Identify which cell holds the provided text, then report its (x, y) central coordinate. 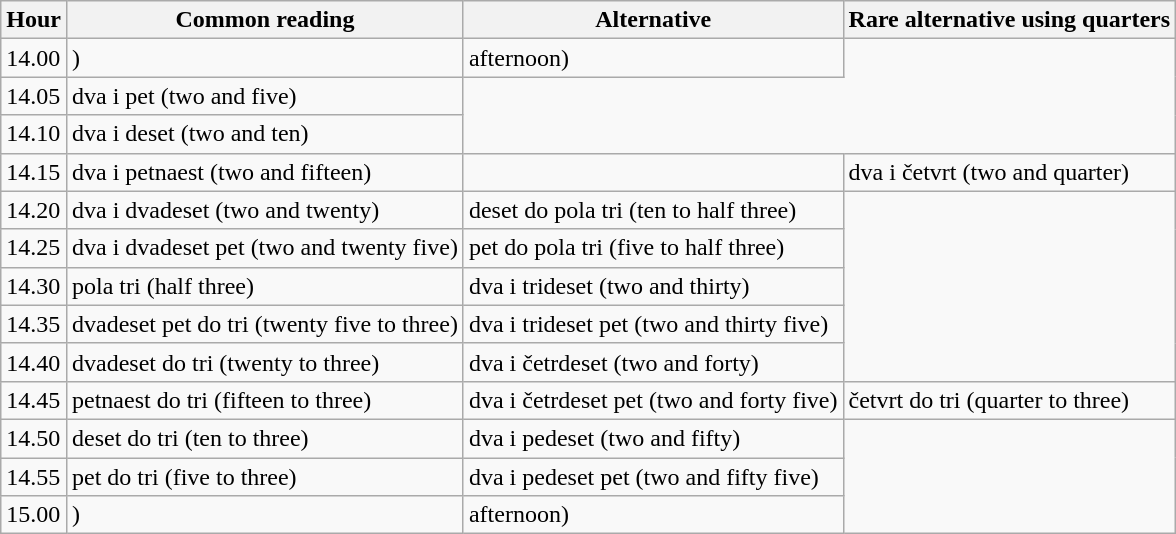
dvadeset do tri (twenty to three) (264, 362)
Common reading (264, 20)
dva i dvadeset (two and twenty) (264, 210)
14.05 (34, 96)
14.15 (34, 172)
14.30 (34, 286)
14.55 (34, 477)
pet do pola tri (five to half three) (653, 248)
14.00 (34, 58)
dva i četvrt (two and quarter) (1010, 172)
14.40 (34, 362)
pet do tri (five to three) (264, 477)
dva i četrdeset pet (two and forty five) (653, 400)
četvrt do tri (quarter to three) (1010, 400)
dva i dvadeset pet (two and twenty five) (264, 248)
Rare alternative using quarters (1010, 20)
dva i deset (two and ten) (264, 134)
Alternative (653, 20)
15.00 (34, 515)
14.25 (34, 248)
dva i petnaest (two and fifteen) (264, 172)
deset do tri (ten to three) (264, 438)
dva i pedeset pet (two and fifty five) (653, 477)
dva i pedeset (two and fifty) (653, 438)
dva i trideset pet (two and thirty five) (653, 324)
deset do pola tri (ten to half three) (653, 210)
Hour (34, 20)
dvadeset pet do tri (twenty five to three) (264, 324)
14.20 (34, 210)
petnaest do tri (fifteen to three) (264, 400)
dva i četrdeset (two and forty) (653, 362)
14.35 (34, 324)
dva i trideset (two and thirty) (653, 286)
14.50 (34, 438)
dva i pet (two and five) (264, 96)
14.45 (34, 400)
pola tri (half three) (264, 286)
14.10 (34, 134)
